Search for the cell housing the specified text and yield its [x, y] center coordinate. 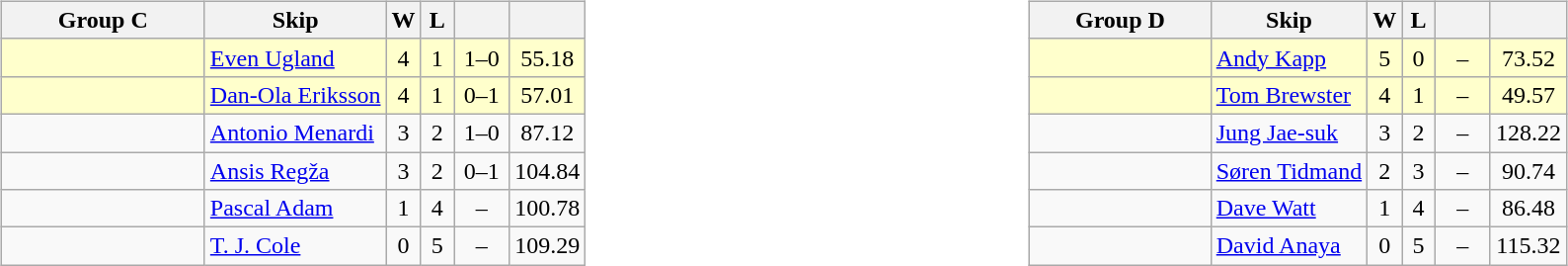
104.84 [547, 171]
Even Ugland [295, 57]
Antonio Menardi [295, 133]
Group C [103, 20]
100.78 [547, 209]
Søren Tidmand [1289, 171]
86.48 [1529, 209]
115.32 [1529, 246]
55.18 [547, 57]
87.12 [547, 133]
109.29 [547, 246]
57.01 [547, 95]
David Anaya [1289, 246]
Jung Jae-suk [1289, 133]
Group D [1121, 20]
Andy Kapp [1289, 57]
128.22 [1529, 133]
Tom Brewster [1289, 95]
90.74 [1529, 171]
Pascal Adam [295, 209]
Dan-Ola Eriksson [295, 95]
49.57 [1529, 95]
Dave Watt [1289, 209]
73.52 [1529, 57]
Ansis Regža [295, 171]
T. J. Cole [295, 246]
